Provide the [x, y] coordinate of the cell's center where the given text is located.  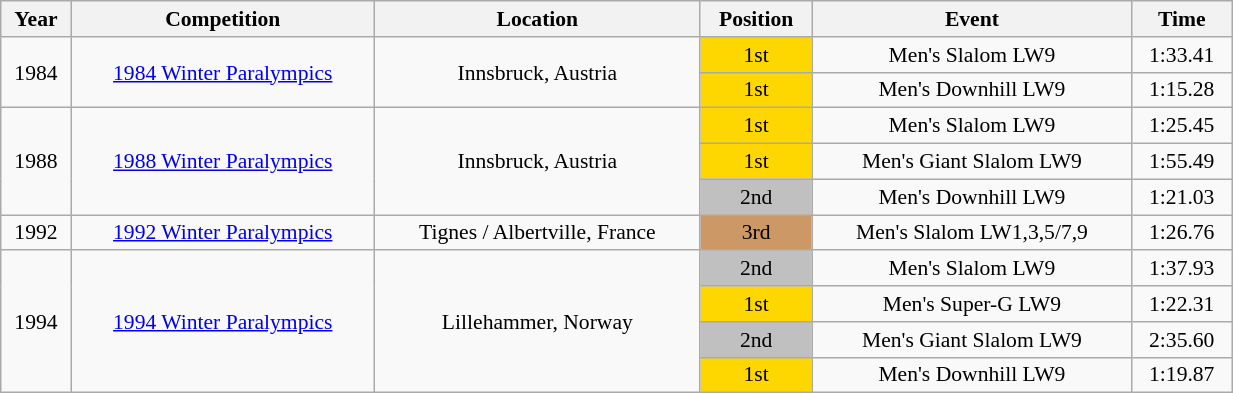
Competition [222, 19]
1988 [36, 162]
1984 Winter Paralympics [222, 72]
3rd [756, 233]
1994 Winter Paralympics [222, 322]
1:22.31 [1182, 304]
2:35.60 [1182, 340]
Men's Super-G LW9 [972, 304]
1:25.45 [1182, 126]
1:33.41 [1182, 55]
1:55.49 [1182, 162]
1994 [36, 322]
Lillehammer, Norway [537, 322]
Location [537, 19]
1:37.93 [1182, 269]
Men's Slalom LW1,3,5/7,9 [972, 233]
1:21.03 [1182, 197]
1984 [36, 72]
Event [972, 19]
Position [756, 19]
1:26.76 [1182, 233]
Year [36, 19]
1992 Winter Paralympics [222, 233]
1992 [36, 233]
1:19.87 [1182, 375]
1988 Winter Paralympics [222, 162]
Time [1182, 19]
Tignes / Albertville, France [537, 233]
1:15.28 [1182, 90]
